Provide the (x, y) coordinate of the cell's center where the given text is located.  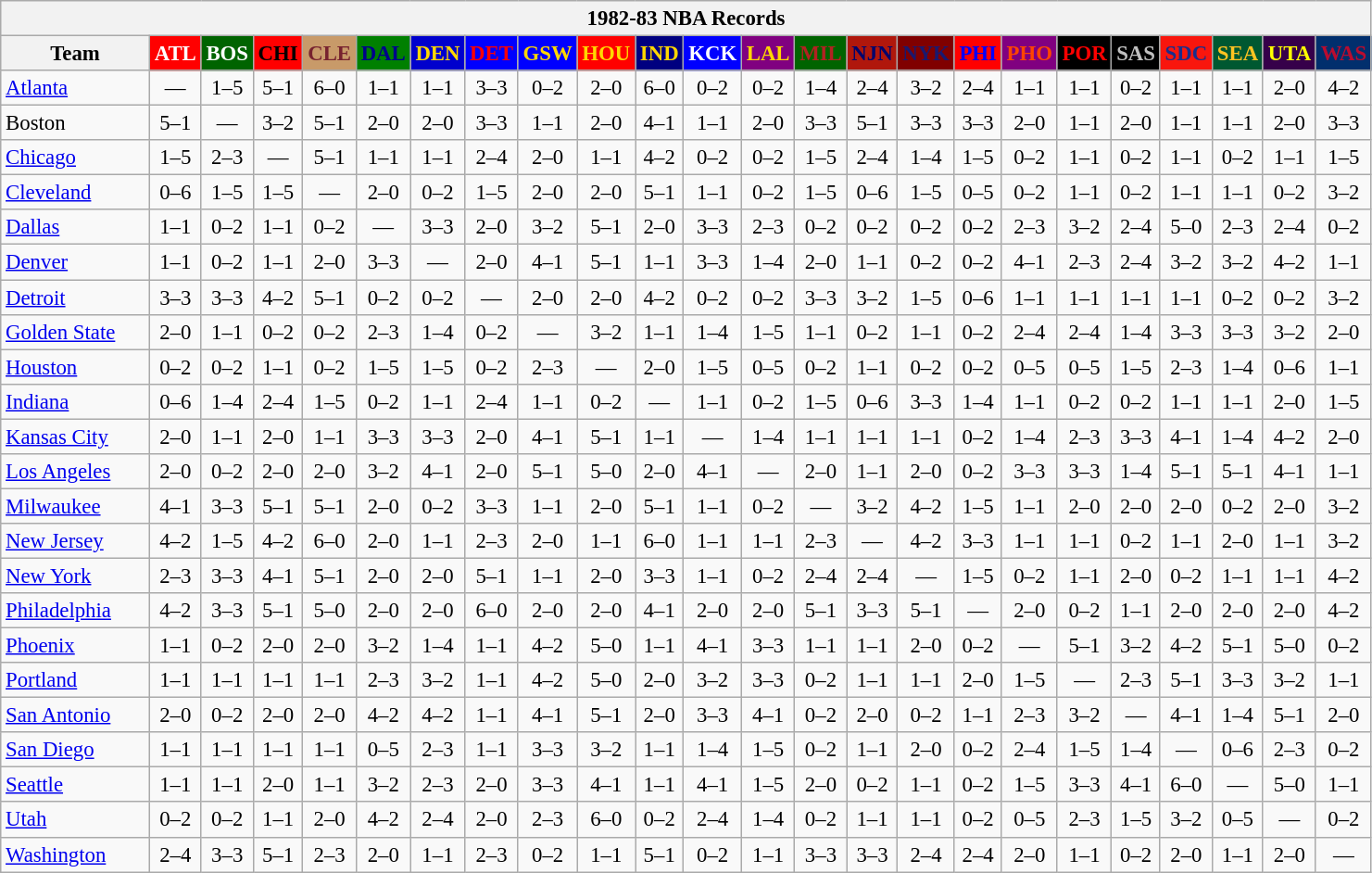
Cleveland (76, 193)
IND (660, 54)
Los Angeles (76, 472)
Team (76, 54)
Detroit (76, 297)
Chicago (76, 158)
Indiana (76, 401)
CHI (278, 54)
San Antonio (76, 715)
DEN (437, 54)
SEA (1238, 54)
NJN (873, 54)
New Jersey (76, 541)
Golden State (76, 332)
Washington (76, 854)
HOU (606, 54)
Boston (76, 123)
KCK (713, 54)
MIL (821, 54)
Kansas City (76, 436)
PHO (1029, 54)
SAS (1136, 54)
San Diego (76, 750)
Atlanta (76, 88)
Portland (76, 680)
Houston (76, 367)
DET (491, 54)
GSW (548, 54)
UTA (1290, 54)
CLE (330, 54)
1982-83 NBA Records (686, 19)
BOS (227, 54)
NYK (926, 54)
Phoenix (76, 646)
WAS (1343, 54)
Dallas (76, 227)
DAL (384, 54)
Denver (76, 262)
PHI (978, 54)
POR (1084, 54)
Philadelphia (76, 611)
Utah (76, 820)
SDC (1186, 54)
New York (76, 576)
LAL (767, 54)
ATL (175, 54)
Seattle (76, 785)
Milwaukee (76, 506)
